From the cell containing the given text, extract its center point as [x, y] coordinate. 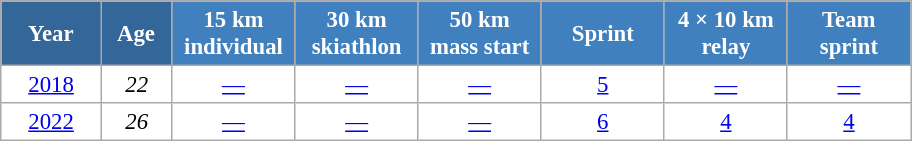
4 × 10 km relay [726, 34]
50 km mass start [480, 34]
Year [52, 34]
Sprint [602, 34]
Team sprint [848, 34]
15 km individual [234, 34]
6 [602, 122]
26 [136, 122]
5 [602, 85]
2018 [52, 85]
2022 [52, 122]
30 km skiathlon [356, 34]
22 [136, 85]
Age [136, 34]
